Find where the given text appears and provide that cell's center as [X, Y] coordinate. 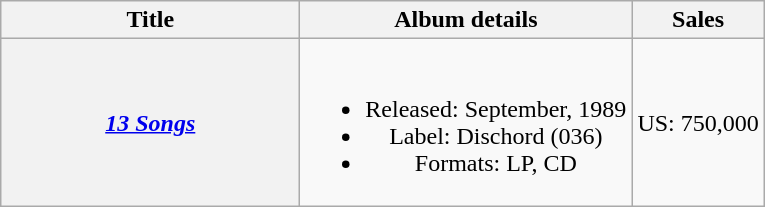
Title [150, 20]
13 Songs [150, 122]
US: 750,000 [698, 122]
Released: September, 1989Label: Dischord (036)Formats: LP, CD [466, 122]
Album details [466, 20]
Sales [698, 20]
